Pinpoint the cell where the given text exists, returning its (x, y) midpoint coordinate. 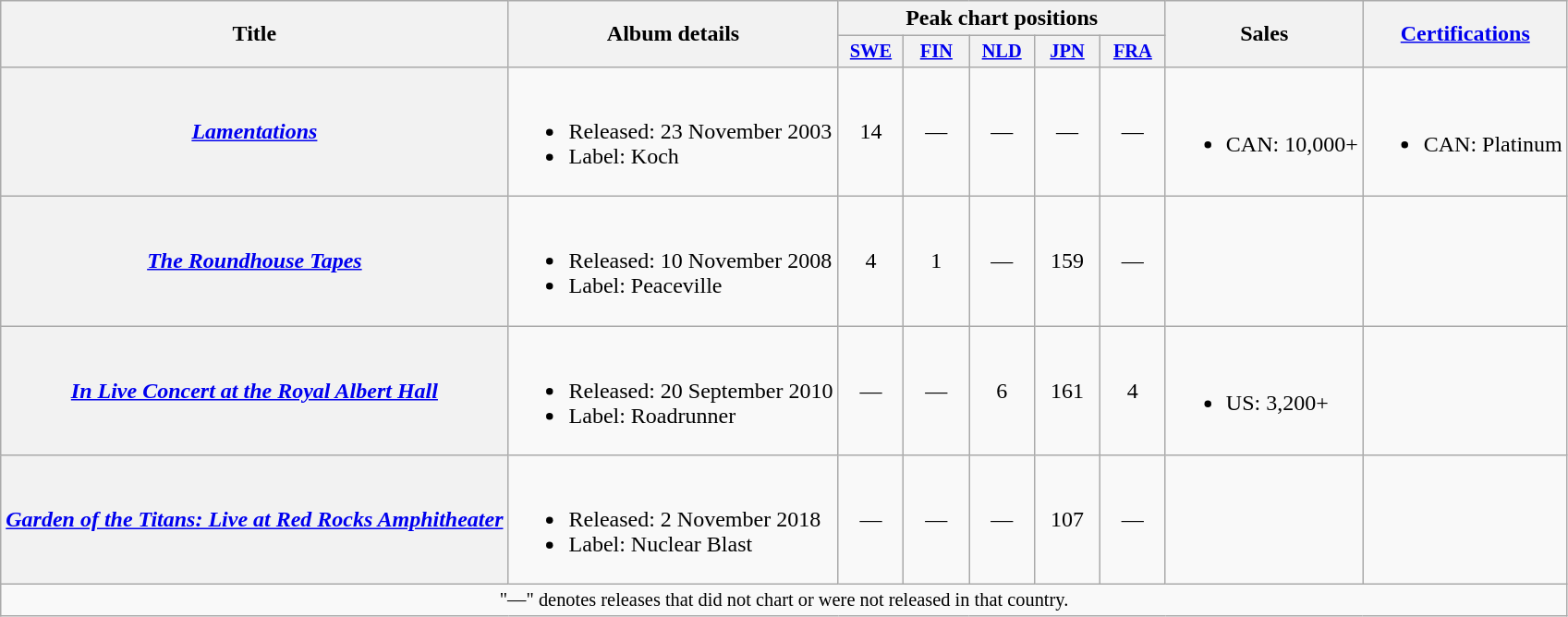
NLD (1002, 52)
Album details (673, 34)
161 (1068, 391)
CAN: 10,000+ (1264, 131)
FIN (937, 52)
1 (937, 261)
The Roundhouse Tapes (255, 261)
Garden of the Titans: Live at Red Rocks Amphitheater (255, 520)
Peak chart positions (1002, 18)
Lamentations (255, 131)
107 (1068, 520)
US: 3,200+ (1264, 391)
CAN: Platinum (1465, 131)
Title (255, 34)
14 (870, 131)
Released: 2 November 2018Label: Nuclear Blast (673, 520)
"—" denotes releases that did not chart or were not released in that country. (784, 600)
Certifications (1465, 34)
SWE (870, 52)
FRA (1133, 52)
6 (1002, 391)
Sales (1264, 34)
Released: 20 September 2010Label: Roadrunner (673, 391)
JPN (1068, 52)
Released: 23 November 2003Label: Koch (673, 131)
Released: 10 November 2008Label: Peaceville (673, 261)
In Live Concert at the Royal Albert Hall (255, 391)
159 (1068, 261)
